Return the (x, y) coordinate for the center point of the cell that contains the specified text.  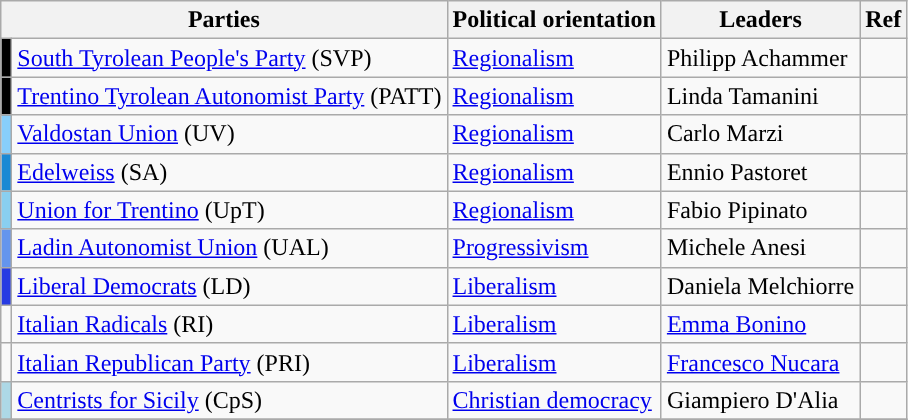
Emma Bonino (760, 324)
Parties (224, 20)
Progressivism (554, 248)
Francesco Nucara (760, 362)
Italian Republican Party (PRI) (230, 362)
Ennio Pastoret (760, 172)
Linda Tamanini (760, 96)
South Tyrolean People's Party (SVP) (230, 58)
Ref (884, 20)
Italian Radicals (RI) (230, 324)
Giampiero D'Alia (760, 400)
Political orientation (554, 20)
Michele Anesi (760, 248)
Leaders (760, 20)
Daniela Melchiorre (760, 286)
Valdostan Union (UV) (230, 134)
Liberal Democrats (LD) (230, 286)
Ladin Autonomist Union (UAL) (230, 248)
Centrists for Sicily (CpS) (230, 400)
Union for Trentino (UpT) (230, 210)
Edelweiss (SA) (230, 172)
Trentino Tyrolean Autonomist Party (PATT) (230, 96)
Carlo Marzi (760, 134)
Fabio Pipinato (760, 210)
Christian democracy (554, 400)
Philipp Achammer (760, 58)
